Return the (X, Y) coordinate for the center point of the cell that contains the specified text.  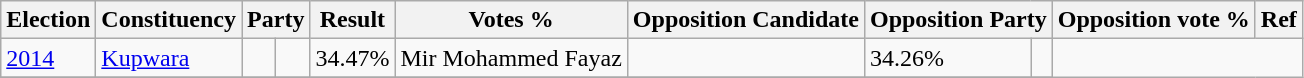
Opposition Candidate (746, 20)
Party (276, 20)
34.26% (947, 58)
Kupwara (169, 58)
Constituency (169, 20)
Mir Mohammed Fayaz (511, 58)
Ref (1278, 20)
Election (48, 20)
Votes % (511, 20)
34.47% (352, 58)
Result (352, 20)
Opposition vote % (1154, 20)
Opposition Party (958, 20)
2014 (48, 58)
